Extract the [x, y] coordinate from the center of the cell holding the provided text.  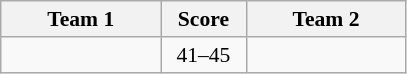
Score [204, 19]
Team 1 [81, 19]
Team 2 [326, 19]
41–45 [204, 55]
